Extract the (x, y) coordinate from the center of the cell holding the provided text.  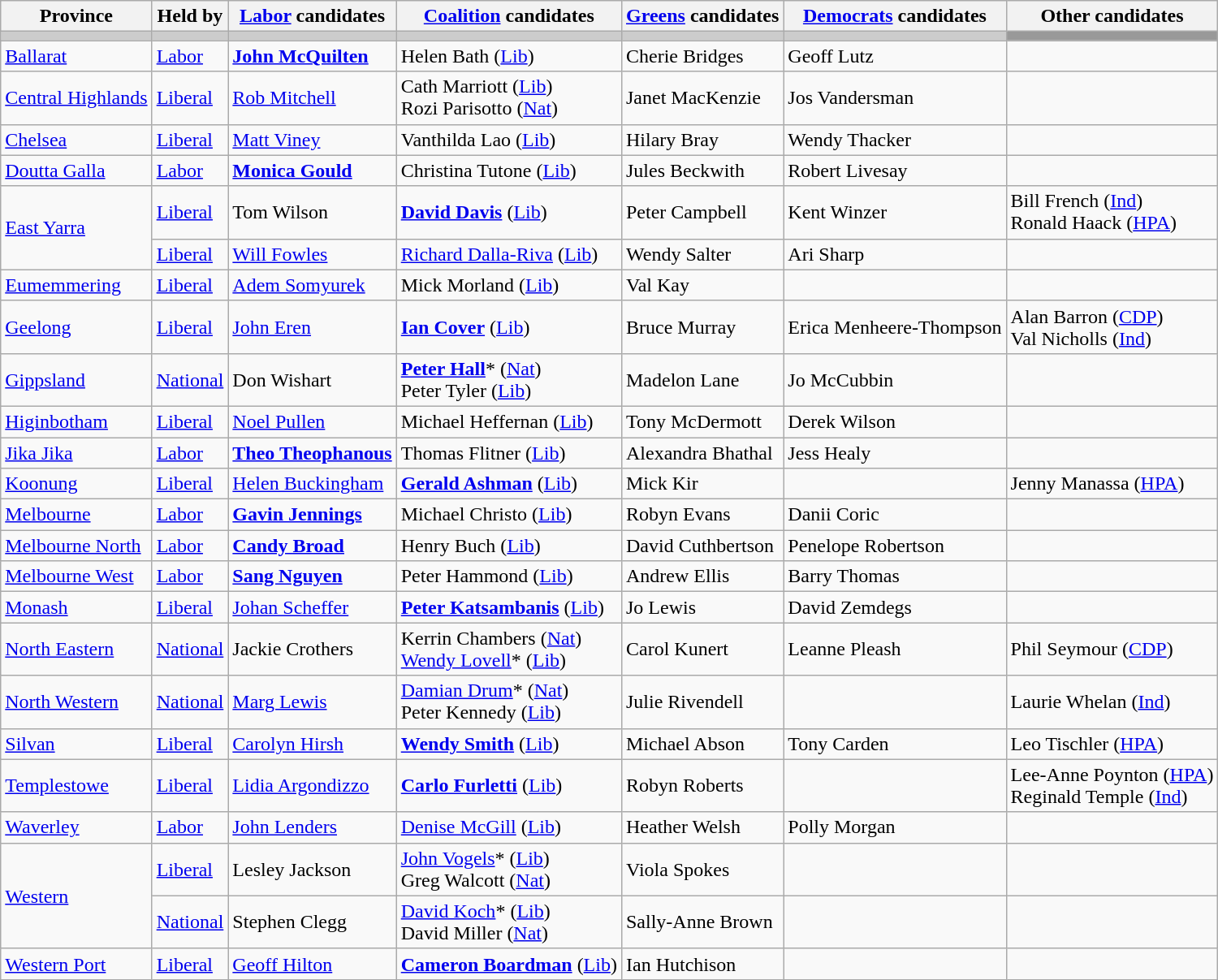
Monica Gould (312, 171)
Geoff Hilton (312, 964)
Gerald Ashman (Lib) (508, 484)
Will Fowles (312, 254)
Leanne Pleash (895, 650)
Wendy Thacker (895, 140)
Gavin Jennings (312, 515)
Robert Livesay (895, 171)
Christina Tutone (Lib) (508, 171)
Michael Christo (Lib) (508, 515)
Alexandra Bhathal (702, 452)
Noel Pullen (312, 421)
Carolyn Hirsh (312, 744)
Waverley (76, 827)
Candy Broad (312, 546)
Coalition candidates (508, 16)
Western (76, 896)
Silvan (76, 744)
Kent Winzer (895, 213)
Mick Morland (Lib) (508, 285)
Matt Viney (312, 140)
Madelon Lane (702, 380)
Jackie Crothers (312, 650)
Geoff Lutz (895, 56)
David Koch* (Lib) David Miller (Nat) (508, 922)
John Eren (312, 326)
Ian Cover (Lib) (508, 326)
Robyn Evans (702, 515)
Eumemmering (76, 285)
Lee-Anne Poynton (HPA) Reginald Temple (Ind) (1112, 786)
Kerrin Chambers (Nat) Wendy Lovell* (Lib) (508, 650)
Alan Barron (CDP) Val Nicholls (Ind) (1112, 326)
Higinbotham (76, 421)
Sally-Anne Brown (702, 922)
Danii Coric (895, 515)
Michael Abson (702, 744)
Barry Thomas (895, 576)
North Eastern (76, 650)
Ian Hutchison (702, 964)
Bruce Murray (702, 326)
Bill French (Ind) Ronald Haack (HPA) (1112, 213)
Helen Bath (Lib) (508, 56)
John Lenders (312, 827)
Viola Spokes (702, 869)
David Davis (Lib) (508, 213)
Cameron Boardman (Lib) (508, 964)
Stephen Clegg (312, 922)
Melbourne North (76, 546)
David Cuthbertson (702, 546)
Carol Kunert (702, 650)
Penelope Robertson (895, 546)
Carlo Furletti (Lib) (508, 786)
Peter Campbell (702, 213)
John McQuilten (312, 56)
Vanthilda Lao (Lib) (508, 140)
Erica Menheere-Thompson (895, 326)
Lesley Jackson (312, 869)
Doutta Galla (76, 171)
Marg Lewis (312, 702)
Melbourne (76, 515)
Tony McDermott (702, 421)
Jika Jika (76, 452)
Lidia Argondizzo (312, 786)
Jo McCubbin (895, 380)
Andrew Ellis (702, 576)
Damian Drum* (Nat) Peter Kennedy (Lib) (508, 702)
Gippsland (76, 380)
Monash (76, 607)
Hilary Bray (702, 140)
Jos Vandersman (895, 97)
Jo Lewis (702, 607)
Other candidates (1112, 16)
Mick Kir (702, 484)
Central Highlands (76, 97)
Labor candidates (312, 16)
Julie Rivendell (702, 702)
Koonung (76, 484)
Val Kay (702, 285)
Tony Carden (895, 744)
John Vogels* (Lib) Greg Walcott (Nat) (508, 869)
Phil Seymour (CDP) (1112, 650)
Derek Wilson (895, 421)
David Zemdegs (895, 607)
Laurie Whelan (Ind) (1112, 702)
Robyn Roberts (702, 786)
Peter Hammond (Lib) (508, 576)
Tom Wilson (312, 213)
Wendy Salter (702, 254)
Thomas Flitner (Lib) (508, 452)
Jules Beckwith (702, 171)
Greens candidates (702, 16)
Adem Somyurek (312, 285)
Sang Nguyen (312, 576)
Western Port (76, 964)
North Western (76, 702)
Don Wishart (312, 380)
Jenny Manassa (HPA) (1112, 484)
East Yarra (76, 227)
Cath Marriott (Lib) Rozi Parisotto (Nat) (508, 97)
Ballarat (76, 56)
Leo Tischler (HPA) (1112, 744)
Helen Buckingham (312, 484)
Henry Buch (Lib) (508, 546)
Denise McGill (Lib) (508, 827)
Richard Dalla-Riva (Lib) (508, 254)
Melbourne West (76, 576)
Democrats candidates (895, 16)
Peter Hall* (Nat) Peter Tyler (Lib) (508, 380)
Geelong (76, 326)
Peter Katsambanis (Lib) (508, 607)
Theo Theophanous (312, 452)
Held by (190, 16)
Wendy Smith (Lib) (508, 744)
Templestowe (76, 786)
Michael Heffernan (Lib) (508, 421)
Polly Morgan (895, 827)
Chelsea (76, 140)
Janet MacKenzie (702, 97)
Ari Sharp (895, 254)
Rob Mitchell (312, 97)
Province (76, 16)
Cherie Bridges (702, 56)
Johan Scheffer (312, 607)
Jess Healy (895, 452)
Heather Welsh (702, 827)
